Output the [x, y] coordinate of the center of the cell containing the given text.  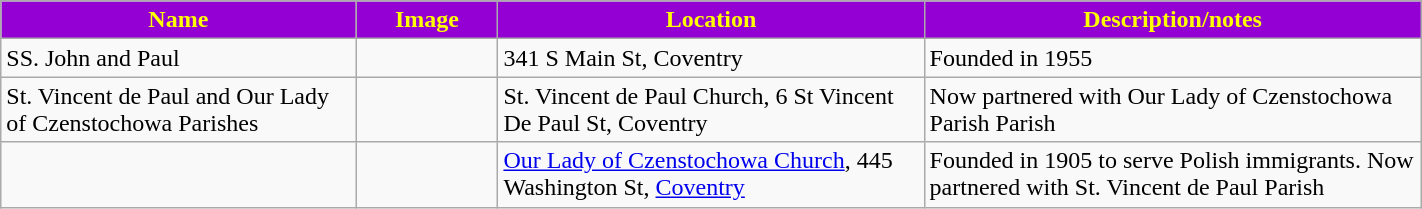
Description/notes [1172, 20]
341 S Main St, Coventry [711, 58]
Image [427, 20]
Now partnered with Our Lady of Czenstochowa Parish Parish [1172, 110]
Name [178, 20]
St. Vincent de Paul and Our Lady of Czenstochowa Parishes [178, 110]
Location [711, 20]
Founded in 1955 [1172, 58]
St. Vincent de Paul Church, 6 St Vincent De Paul St, Coventry [711, 110]
SS. John and Paul [178, 58]
Founded in 1905 to serve Polish immigrants. Now partnered with St. Vincent de Paul Parish [1172, 174]
Our Lady of Czenstochowa Church, 445 Washington St, Coventry [711, 174]
